Determine the [X, Y] coordinate at the center of the cell enclosing the given text.  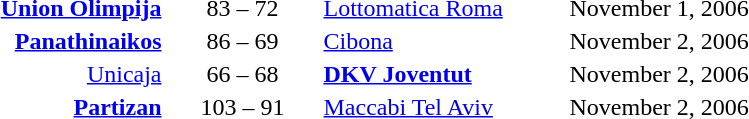
Cibona [444, 41]
66 – 68 [242, 74]
86 – 69 [242, 41]
DKV Joventut [444, 74]
